Determine the [X, Y] coordinate at the center of the cell enclosing the given text.  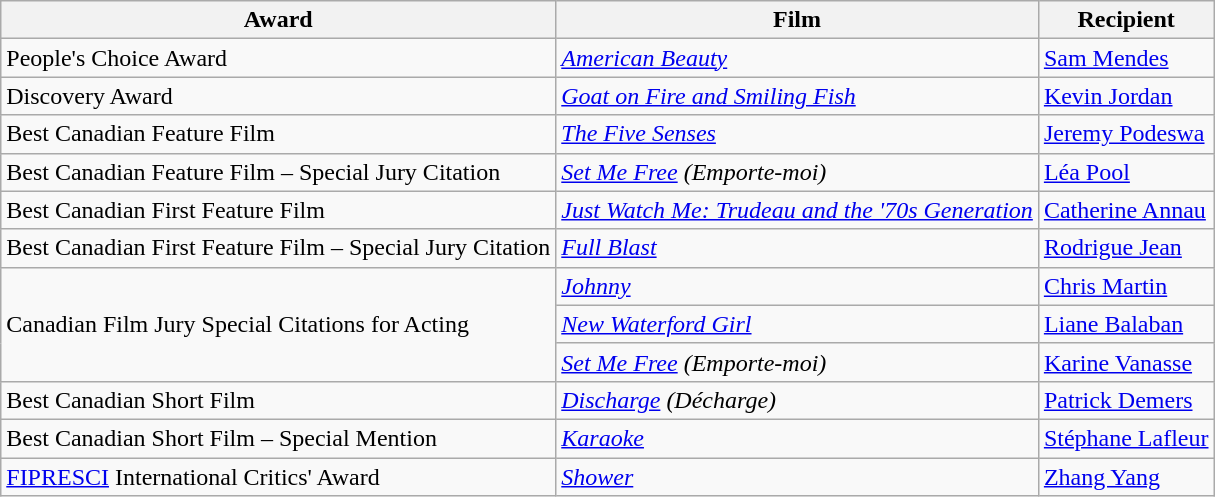
Catherine Annau [1126, 210]
Zhang Yang [1126, 477]
Best Canadian Feature Film [278, 134]
Johnny [798, 286]
Karine Vanasse [1126, 362]
FIPRESCI International Critics' Award [278, 477]
Just Watch Me: Trudeau and the '70s Generation [798, 210]
Shower [798, 477]
Best Canadian First Feature Film – Special Jury Citation [278, 248]
Patrick Demers [1126, 400]
People's Choice Award [278, 58]
Discovery Award [278, 96]
American Beauty [798, 58]
Recipient [1126, 20]
Best Canadian Short Film [278, 400]
Goat on Fire and Smiling Fish [798, 96]
Best Canadian Feature Film – Special Jury Citation [278, 172]
The Five Senses [798, 134]
Stéphane Lafleur [1126, 438]
Full Blast [798, 248]
New Waterford Girl [798, 324]
Sam Mendes [1126, 58]
Canadian Film Jury Special Citations for Acting [278, 324]
Rodrigue Jean [1126, 248]
Léa Pool [1126, 172]
Karaoke [798, 438]
Kevin Jordan [1126, 96]
Discharge (Décharge) [798, 400]
Award [278, 20]
Film [798, 20]
Chris Martin [1126, 286]
Best Canadian First Feature Film [278, 210]
Liane Balaban [1126, 324]
Jeremy Podeswa [1126, 134]
Best Canadian Short Film – Special Mention [278, 438]
